Return the (X, Y) coordinate for the center point of the cell that contains the specified text.  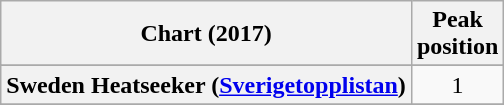
Sweden Heatseeker (Sverigetopplistan) (206, 85)
Peak position (457, 34)
Chart (2017) (206, 34)
1 (457, 85)
